Scan for the cell matching the given text and deliver its [x, y] coordinate at center. 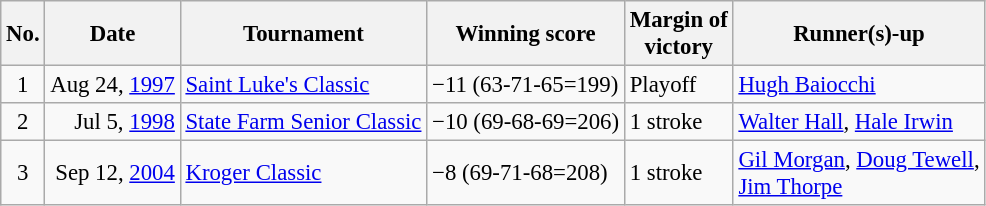
1 [23, 85]
Walter Hall, Hale Irwin [859, 122]
Jul 5, 1998 [112, 122]
Kroger Classic [304, 174]
Tournament [304, 34]
Gil Morgan, Doug Tewell, Jim Thorpe [859, 174]
Sep 12, 2004 [112, 174]
Date [112, 34]
Hugh Baiocchi [859, 85]
−11 (63-71-65=199) [526, 85]
Saint Luke's Classic [304, 85]
−8 (69-71-68=208) [526, 174]
Playoff [678, 85]
−10 (69-68-69=206) [526, 122]
Winning score [526, 34]
3 [23, 174]
Runner(s)-up [859, 34]
Margin ofvictory [678, 34]
Aug 24, 1997 [112, 85]
No. [23, 34]
2 [23, 122]
State Farm Senior Classic [304, 122]
